From the cell containing the given text, extract its center point as (X, Y) coordinate. 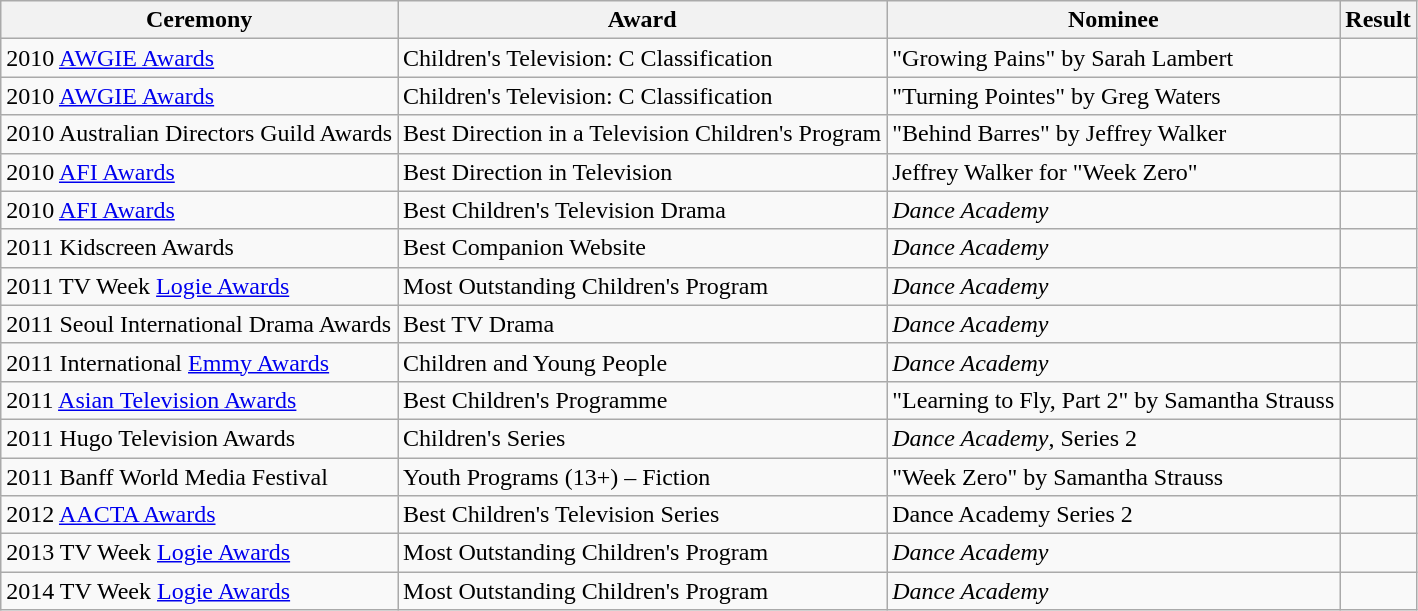
Children and Young People (642, 362)
Result (1378, 20)
"Week Zero" by Samantha Strauss (1114, 477)
Dance Academy, Series 2 (1114, 438)
"Learning to Fly, Part 2" by Samantha Strauss (1114, 400)
Dance Academy Series 2 (1114, 515)
2011 Kidscreen Awards (200, 248)
2010 Australian Directors Guild Awards (200, 134)
Children's Series (642, 438)
Ceremony (200, 20)
"Turning Pointes" by Greg Waters (1114, 96)
Best Direction in Television (642, 172)
Best Children's Programme (642, 400)
Nominee (1114, 20)
2011 International Emmy Awards (200, 362)
Best TV Drama (642, 324)
2012 AACTA Awards (200, 515)
2011 Asian Television Awards (200, 400)
"Growing Pains" by Sarah Lambert (1114, 58)
Award (642, 20)
Best Children's Television Drama (642, 210)
2014 TV Week Logie Awards (200, 591)
2011 TV Week Logie Awards (200, 286)
"Behind Barres" by Jeffrey Walker (1114, 134)
2011 Banff World Media Festival (200, 477)
2013 TV Week Logie Awards (200, 553)
2011 Seoul International Drama Awards (200, 324)
Youth Programs (13+) – Fiction (642, 477)
Best Children's Television Series (642, 515)
Best Direction in a Television Children's Program (642, 134)
Best Companion Website (642, 248)
Jeffrey Walker for "Week Zero" (1114, 172)
2011 Hugo Television Awards (200, 438)
